Extract the [X, Y] coordinate from the center of the cell holding the provided text.  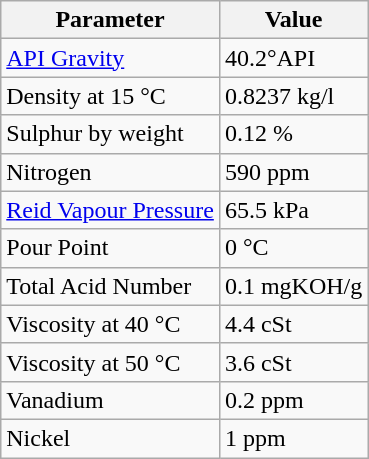
0.1 mgKOH/g [293, 286]
590 ppm [293, 172]
1 ppm [293, 438]
0 °C [293, 248]
0.2 ppm [293, 400]
4.4 cSt [293, 324]
API Gravity [110, 58]
Viscosity at 50 °C [110, 362]
Sulphur by weight [110, 134]
Nickel [110, 438]
0.8237 kg/l [293, 96]
Pour Point [110, 248]
Reid Vapour Pressure [110, 210]
40.2°API [293, 58]
Nitrogen [110, 172]
0.12 % [293, 134]
Parameter [110, 20]
Density at 15 °C [110, 96]
Value [293, 20]
65.5 kPa [293, 210]
Total Acid Number [110, 286]
3.6 cSt [293, 362]
Vanadium [110, 400]
Viscosity at 40 °C [110, 324]
